Determine the [X, Y] coordinate at the center of the cell enclosing the given text.  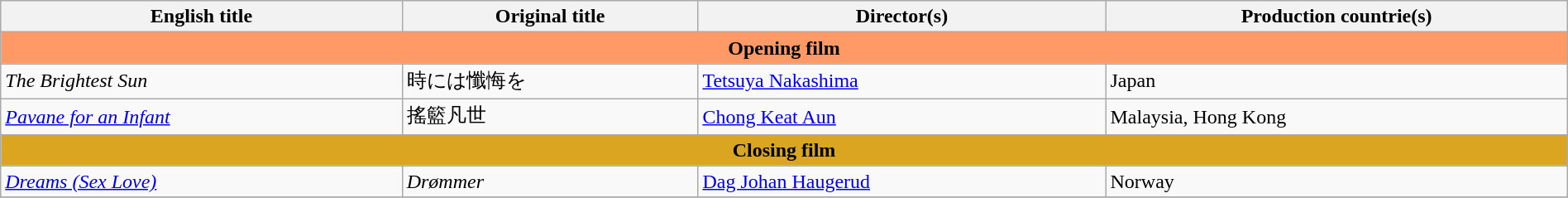
Norway [1336, 181]
Pavane for an Infant [202, 116]
Tetsuya Nakashima [901, 81]
The Brightest Sun [202, 81]
Original title [550, 17]
Dag Johan Haugerud [901, 181]
Malaysia, Hong Kong [1336, 116]
Production countrie(s) [1336, 17]
搖籃凡世 [550, 116]
Closing film [784, 150]
Opening film [784, 48]
Director(s) [901, 17]
English title [202, 17]
Chong Keat Aun [901, 116]
Dreams (Sex Love) [202, 181]
Japan [1336, 81]
時には懺悔を [550, 81]
Drømmer [550, 181]
